Pinpoint the cell where the given text exists, returning its [X, Y] midpoint coordinate. 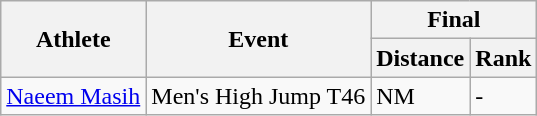
Event [258, 39]
Distance [420, 58]
Final [454, 20]
Athlete [74, 39]
- [504, 96]
NM [420, 96]
Men's High Jump T46 [258, 96]
Rank [504, 58]
Naeem Masih [74, 96]
